From the cell containing the given text, extract its center point as [X, Y] coordinate. 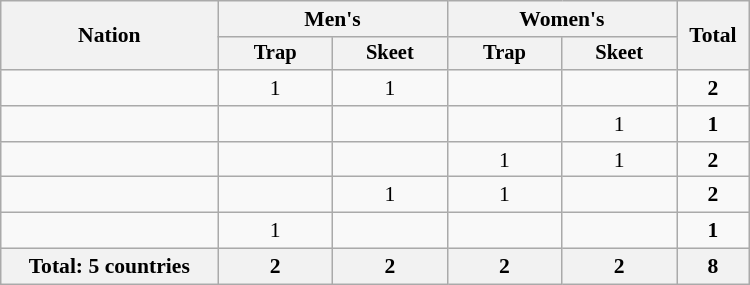
Men's [332, 19]
Women's [562, 19]
Nation [110, 36]
Total [714, 36]
8 [714, 267]
Total: 5 countries [110, 267]
